Return the [x, y] coordinate for the center point of the cell that contains the specified text.  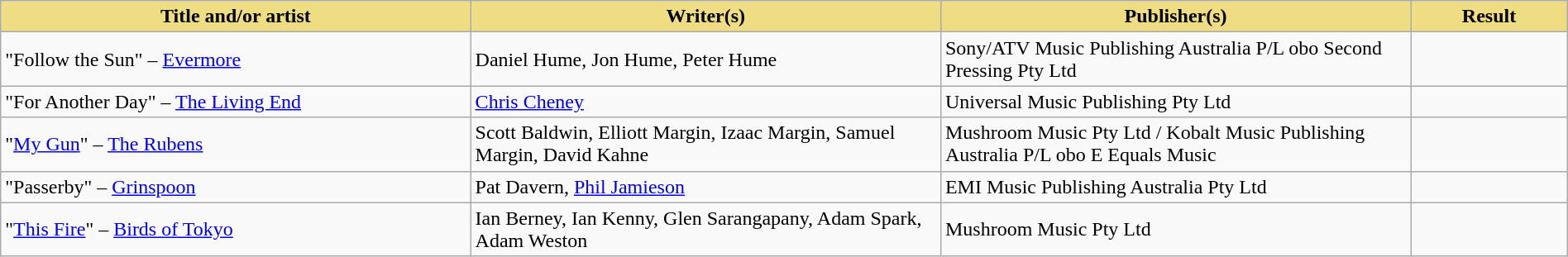
"This Fire" – Birds of Tokyo [236, 230]
Chris Cheney [705, 102]
Result [1489, 17]
Publisher(s) [1175, 17]
"For Another Day" – The Living End [236, 102]
Pat Davern, Phil Jamieson [705, 187]
"Passerby" – Grinspoon [236, 187]
Sony/ATV Music Publishing Australia P/L obo Second Pressing Pty Ltd [1175, 59]
"My Gun" – The Rubens [236, 144]
Title and/or artist [236, 17]
Mushroom Music Pty Ltd / Kobalt Music Publishing Australia P/L obo E Equals Music [1175, 144]
Mushroom Music Pty Ltd [1175, 230]
Universal Music Publishing Pty Ltd [1175, 102]
Writer(s) [705, 17]
Daniel Hume, Jon Hume, Peter Hume [705, 59]
Ian Berney, Ian Kenny, Glen Sarangapany, Adam Spark, Adam Weston [705, 230]
Scott Baldwin, Elliott Margin, Izaac Margin, Samuel Margin, David Kahne [705, 144]
"Follow the Sun" – Evermore [236, 59]
EMI Music Publishing Australia Pty Ltd [1175, 187]
